Scan for the cell matching the given text and deliver its (X, Y) coordinate at center. 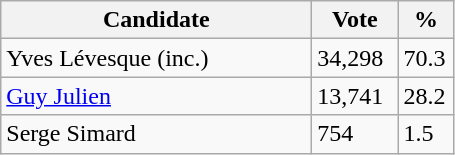
Vote (355, 20)
28.2 (426, 96)
% (426, 20)
1.5 (426, 134)
754 (355, 134)
34,298 (355, 58)
Yves Lévesque (inc.) (156, 58)
Serge Simard (156, 134)
70.3 (426, 58)
Guy Julien (156, 96)
13,741 (355, 96)
Candidate (156, 20)
